Pinpoint the cell where the given text exists, returning its (X, Y) midpoint coordinate. 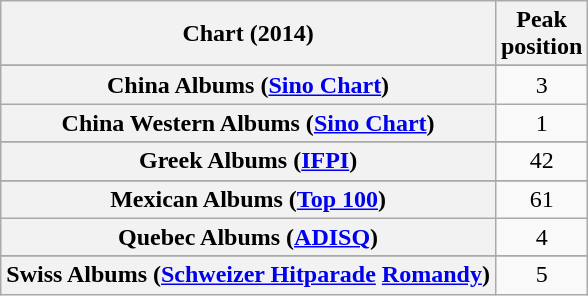
Quebec Albums (ADISQ) (248, 237)
Swiss Albums (Schweizer Hitparade Romandy) (248, 275)
Mexican Albums (Top 100) (248, 199)
Chart (2014) (248, 34)
61 (541, 199)
3 (541, 85)
1 (541, 123)
5 (541, 275)
China Albums (Sino Chart) (248, 85)
China Western Albums (Sino Chart) (248, 123)
Greek Albums (IFPI) (248, 161)
4 (541, 237)
42 (541, 161)
Peakposition (541, 34)
